Output the (X, Y) coordinate of the center of the cell containing the given text.  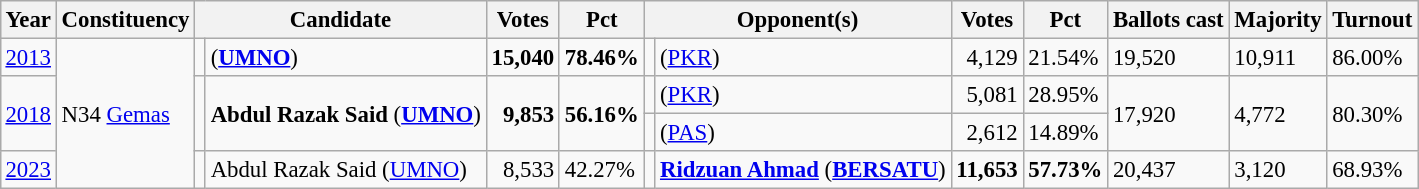
42.27% (602, 170)
Constituency (125, 20)
N34 Gemas (125, 113)
Candidate (340, 20)
20,437 (1168, 170)
Turnout (1372, 20)
Ridzuan Ahmad (BERSATU) (803, 170)
3,120 (1278, 170)
17,920 (1168, 114)
5,081 (987, 95)
(UMNO) (346, 57)
57.73% (1066, 170)
8,533 (522, 170)
15,040 (522, 57)
(PAS) (803, 133)
21.54% (1066, 57)
2013 (28, 57)
86.00% (1372, 57)
Opponent(s) (798, 20)
19,520 (1168, 57)
14.89% (1066, 133)
11,653 (987, 170)
56.16% (602, 114)
9,853 (522, 114)
10,911 (1278, 57)
2,612 (987, 133)
2018 (28, 114)
2023 (28, 170)
68.93% (1372, 170)
Majority (1278, 20)
4,129 (987, 57)
Year (28, 20)
78.46% (602, 57)
80.30% (1372, 114)
Ballots cast (1168, 20)
28.95% (1066, 95)
4,772 (1278, 114)
